Extract the (X, Y) coordinate from the center of the cell holding the provided text.  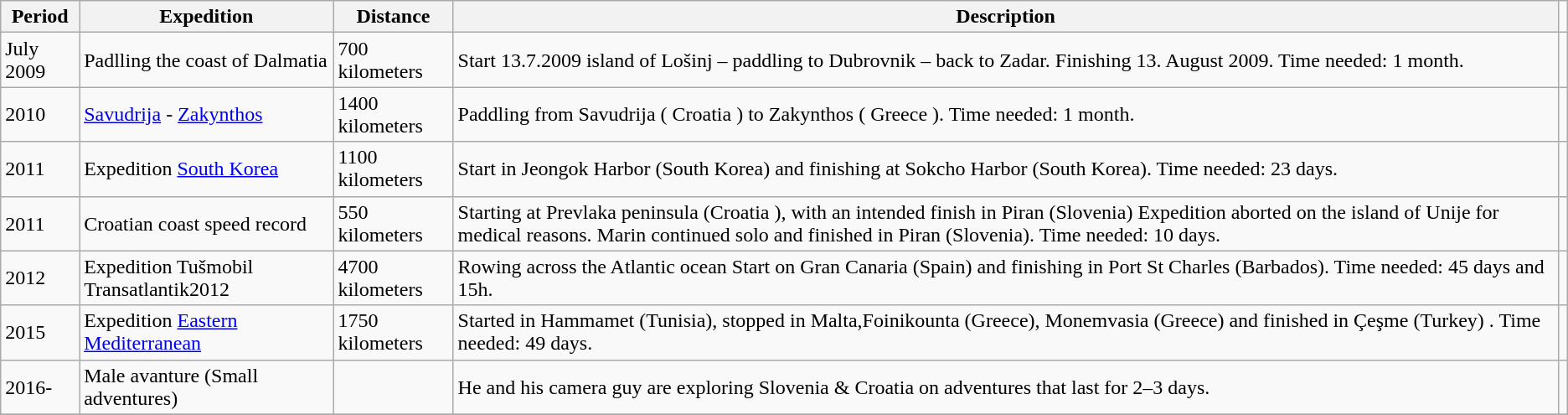
1100 kilometers (394, 169)
2015 (40, 332)
Expedition (206, 17)
Expedition South Korea (206, 169)
Start 13.7.2009 island of Lošinj – paddling to Dubrovnik – back to Zadar. Finishing 13. August 2009. Time needed: 1 month. (1005, 60)
He and his camera guy are exploring Slovenia & Croatia on adventures that last for 2–3 days. (1005, 387)
1400 kilometers (394, 114)
Padlling the coast of Dalmatia (206, 60)
2012 (40, 278)
Male avanture (Small adventures) (206, 387)
1750 kilometers (394, 332)
Paddling from Savudrija ( Croatia ) to Zakynthos ( Greece ). Time needed: 1 month. (1005, 114)
4700 kilometers (394, 278)
2016- (40, 387)
Croatian coast speed record (206, 223)
July 2009 (40, 60)
Period (40, 17)
Description (1005, 17)
Expedition Eastern Mediterranean (206, 332)
700 kilometers (394, 60)
2010 (40, 114)
Distance (394, 17)
550 kilometers (394, 223)
Expedition Tušmobil Transatlantik2012 (206, 278)
Start in Jeongok Harbor (South Korea) and finishing at Sokcho Harbor (South Korea). Time needed: 23 days. (1005, 169)
Rowing across the Atlantic ocean Start on Gran Canaria (Spain) and finishing in Port St Charles (Barbados). Time needed: 45 days and 15h. (1005, 278)
Savudrija - Zakynthos (206, 114)
Started in Hammamet (Tunisia), stopped in Malta,Foinikounta (Greece), Monemvasia (Greece) and finished in Çeşme (Turkey) . Time needed: 49 days. (1005, 332)
